Return the [x, y] coordinate for the center point of the cell that contains the specified text.  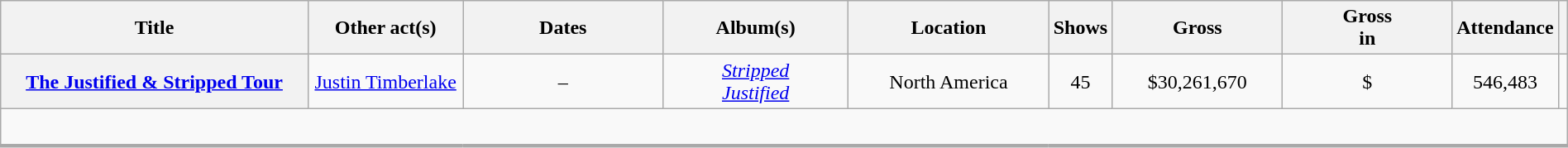
Gross [1198, 28]
Location [949, 28]
Title [155, 28]
– [563, 81]
Shows [1080, 28]
Justin Timberlake [385, 81]
StrippedJustified [756, 81]
North America [949, 81]
Album(s) [756, 28]
Other act(s) [385, 28]
$30,261,670 [1198, 81]
45 [1080, 81]
Dates [563, 28]
The Justified & Stripped Tour [155, 81]
Gross in [1368, 28]
Attendance [1505, 28]
$ [1368, 81]
546,483 [1505, 81]
